Locate the cell with the specified text and output its (X, Y) center coordinate. 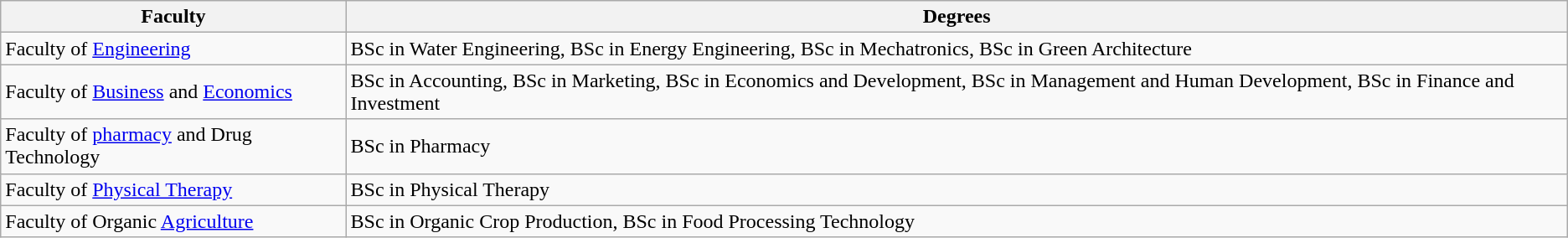
BSc in Water Engineering, BSc in Energy Engineering, BSc in Mechatronics, BSc in Green Architecture (957, 49)
Faculty of Physical Therapy (173, 189)
BSc in Physical Therapy (957, 189)
Faculty of Business and Economics (173, 92)
BSc in Accounting, BSc in Marketing, BSc in Economics and Development, BSc in Management and Human Development, BSc in Finance and Investment (957, 92)
Faculty of Engineering (173, 49)
Degrees (957, 17)
Faculty of pharmacy and Drug Technology (173, 146)
BSc in Organic Crop Production, BSc in Food Processing Technology (957, 221)
Faculty (173, 17)
Faculty of Organic Agriculture (173, 221)
BSc in Pharmacy (957, 146)
